Scan for the cell matching the given text and deliver its (X, Y) coordinate at center. 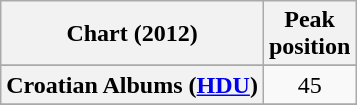
Croatian Albums (HDU) (132, 85)
45 (309, 85)
Peakposition (309, 34)
Chart (2012) (132, 34)
